For the text-containing cell, return its midpoint in (x, y) coordinate format. 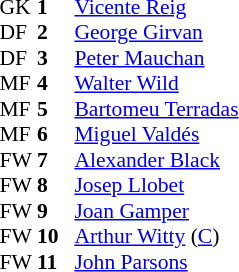
3 (56, 58)
Joan Gamper (156, 211)
10 (56, 237)
4 (56, 83)
Walter Wild (156, 83)
7 (56, 160)
9 (56, 211)
Josep Llobet (156, 185)
Peter Mauchan (156, 58)
2 (56, 33)
George Girvan (156, 33)
Miguel Valdés (156, 135)
Arthur Witty (C) (156, 237)
Alexander Black (156, 160)
Bartomeu Terradas (156, 109)
6 (56, 135)
5 (56, 109)
8 (56, 185)
